From the cell containing the given text, extract its center point as [x, y] coordinate. 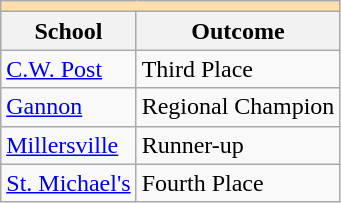
Fourth Place [238, 183]
School [68, 31]
C.W. Post [68, 69]
Runner-up [238, 145]
Third Place [238, 69]
St. Michael's [68, 183]
Millersville [68, 145]
Gannon [68, 107]
Outcome [238, 31]
Regional Champion [238, 107]
